From the cell containing the given text, extract its center point as (X, Y) coordinate. 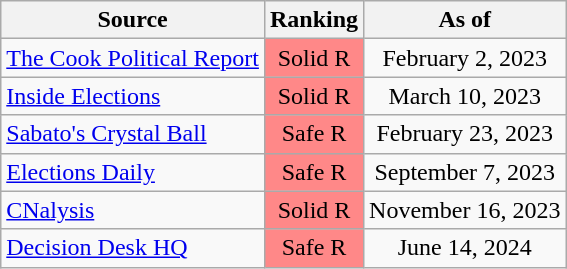
February 23, 2023 (465, 134)
September 7, 2023 (465, 172)
November 16, 2023 (465, 210)
Elections Daily (133, 172)
CNalysis (133, 210)
Sabato's Crystal Ball (133, 134)
Inside Elections (133, 96)
The Cook Political Report (133, 58)
June 14, 2024 (465, 248)
March 10, 2023 (465, 96)
As of (465, 20)
Source (133, 20)
Decision Desk HQ (133, 248)
Ranking (314, 20)
February 2, 2023 (465, 58)
